Provide the [X, Y] coordinate of the cell's center where the given text is located.  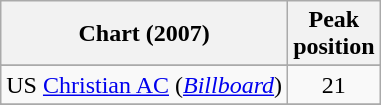
Peakposition [334, 34]
Chart (2007) [144, 34]
21 [334, 85]
US Christian AC (Billboard) [144, 85]
